Scan for the cell matching the given text and deliver its (X, Y) coordinate at center. 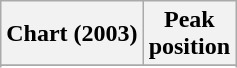
Peakposition (189, 34)
Chart (2003) (72, 34)
